Find where the given text appears and provide that cell's center as [x, y] coordinate. 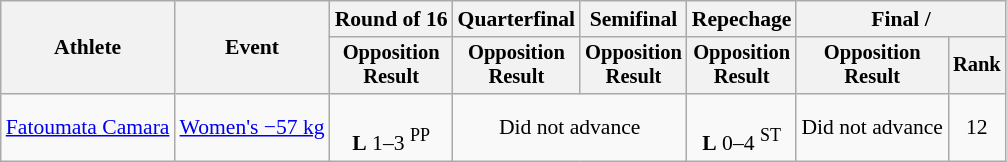
Final / [900, 19]
Quarterfinal [517, 19]
12 [977, 128]
Rank [977, 66]
Round of 16 [392, 19]
Athlete [88, 48]
Fatoumata Camara [88, 128]
Women's −57 kg [252, 128]
Semifinal [634, 19]
L 0–4 ST [742, 128]
L 1–3 PP [392, 128]
Repechage [742, 19]
Event [252, 48]
